For the text-containing cell, return its midpoint in (x, y) coordinate format. 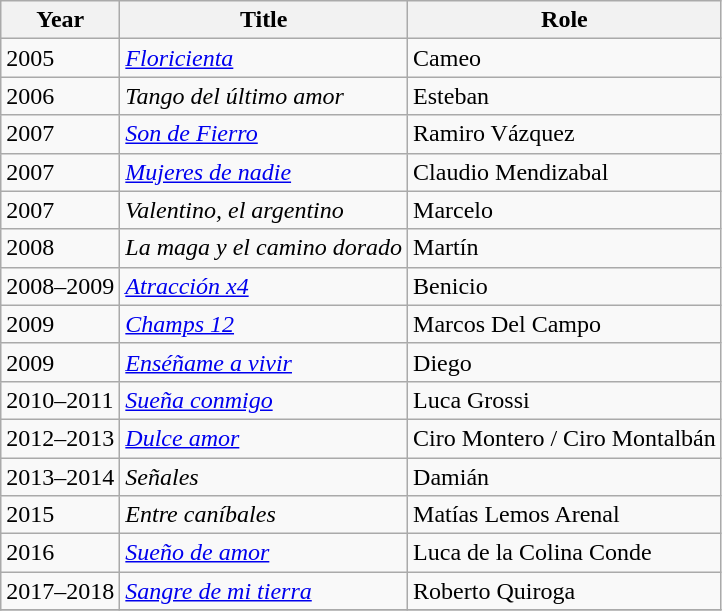
Ciro Montero / Ciro Montalbán (565, 438)
2012–2013 (60, 438)
Marcelo (565, 210)
Ramiro Vázquez (565, 134)
2008 (60, 248)
Cameo (565, 58)
2006 (60, 96)
La maga y el camino dorado (264, 248)
Role (565, 20)
Señales (264, 477)
Sueño de amor (264, 553)
Sueña conmigo (264, 400)
2005 (60, 58)
Champs 12 (264, 324)
Martín (565, 248)
2015 (60, 515)
Entre caníbales (264, 515)
Son de Fierro (264, 134)
Luca Grossi (565, 400)
Matías Lemos Arenal (565, 515)
Diego (565, 362)
Esteban (565, 96)
2010–2011 (60, 400)
2008–2009 (60, 286)
Title (264, 20)
Tango del último amor (264, 96)
Dulce amor (264, 438)
Enséñame a vivir (264, 362)
Year (60, 20)
Luca de la Colina Conde (565, 553)
Marcos Del Campo (565, 324)
Atracción x4 (264, 286)
Benicio (565, 286)
Valentino, el argentino (264, 210)
2016 (60, 553)
Mujeres de nadie (264, 172)
2013–2014 (60, 477)
Floricienta (264, 58)
Roberto Quiroga (565, 591)
2017–2018 (60, 591)
Sangre de mi tierra (264, 591)
Damián (565, 477)
Claudio Mendizabal (565, 172)
